Return [X, Y] of the center of cell containing provided text 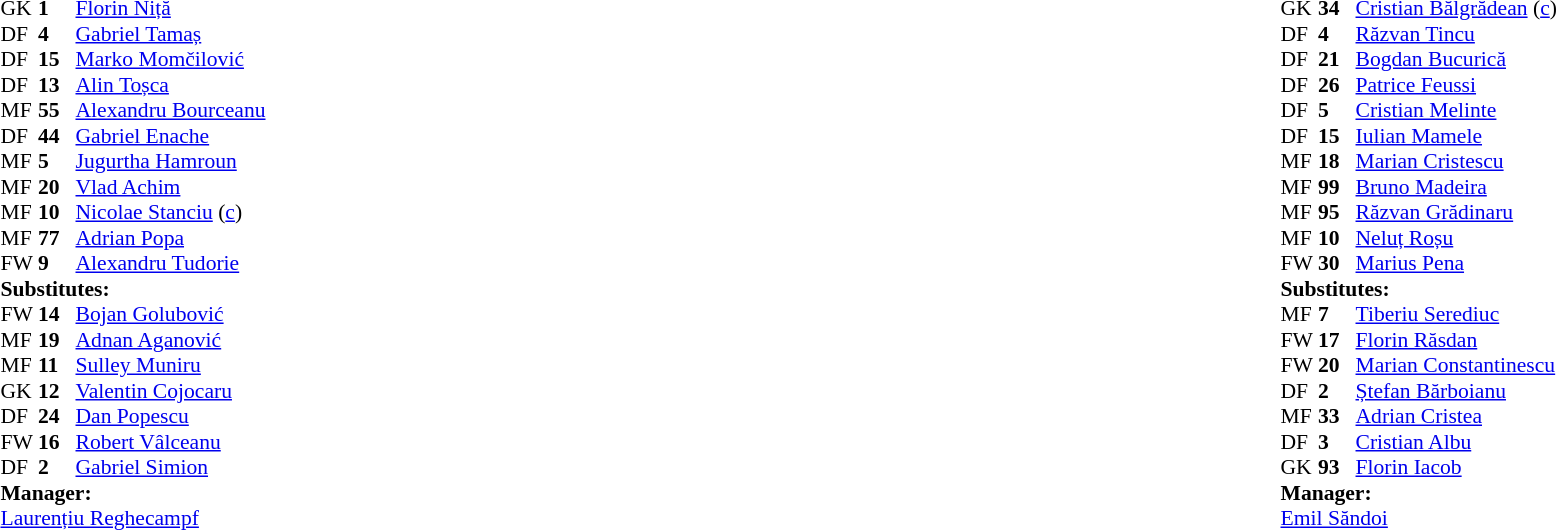
Substitutes: [132, 289]
16 [57, 442]
93 [1337, 467]
12 [57, 391]
26 [1337, 85]
Valentin Cojocaru [171, 391]
13 [57, 85]
Vlad Achim [171, 187]
Bojan Golubović [171, 315]
Manager: [132, 493]
21 [1337, 59]
19 [57, 340]
Robert Vâlceanu [171, 442]
Adrian Popa [171, 238]
99 [1337, 187]
18 [1337, 161]
9 [57, 263]
7 [1337, 315]
Gabriel Tamaș [171, 34]
55 [57, 111]
Dan Popescu [171, 417]
Alexandru Bourceanu [171, 111]
44 [57, 136]
Nicolae Stanciu (c) [171, 213]
Adnan Aganović [171, 340]
14 [57, 315]
30 [1337, 263]
95 [1337, 213]
Gabriel Enache [171, 136]
Sulley Muniru [171, 365]
24 [57, 417]
Alin Toșca [171, 85]
11 [57, 365]
77 [57, 238]
Marko Momčilović [171, 59]
Alexandru Tudorie [171, 263]
33 [1337, 417]
17 [1337, 340]
Jugurtha Hamroun [171, 161]
3 [1337, 442]
Gabriel Simion [171, 467]
